For the text-containing cell, return its midpoint in [X, Y] coordinate format. 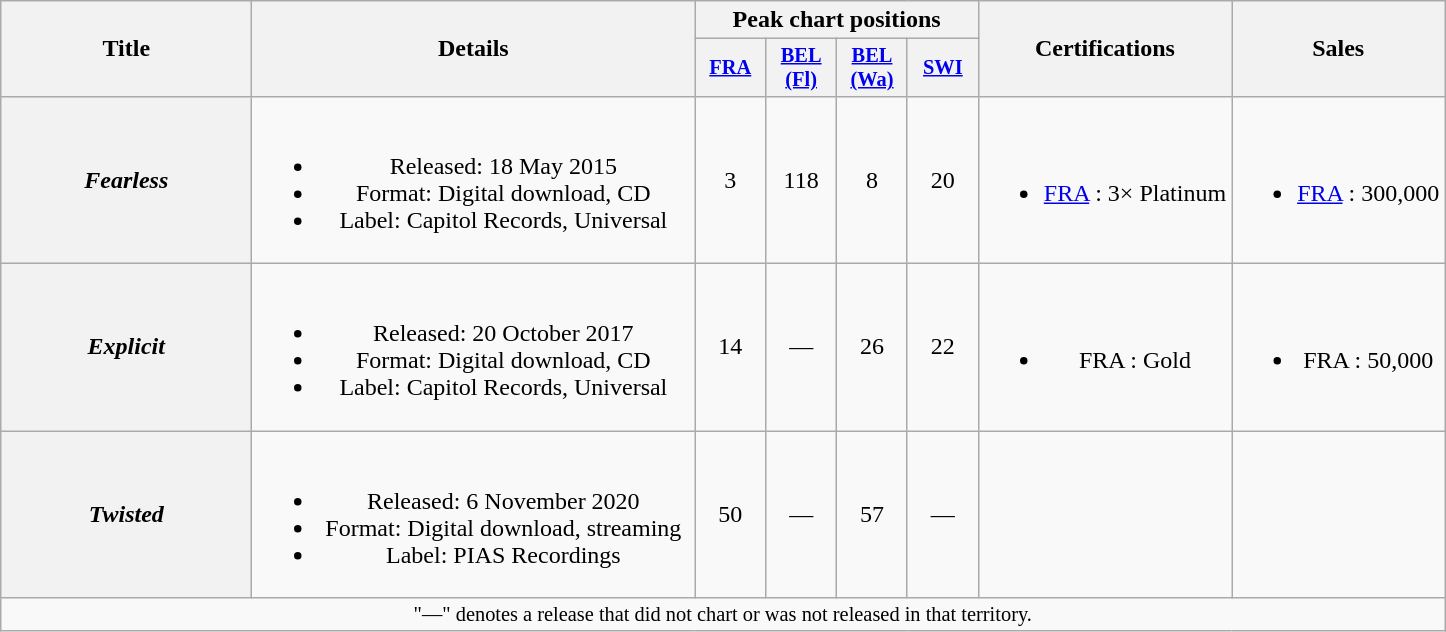
FRA : 3× Platinum [1104, 180]
26 [872, 348]
FRA : 300,000 [1338, 180]
57 [872, 514]
118 [802, 180]
SWI [942, 68]
FRA [730, 68]
Released: 20 October 2017Format: Digital download, CDLabel: Capitol Records, Universal [474, 348]
50 [730, 514]
Title [126, 49]
20 [942, 180]
22 [942, 348]
3 [730, 180]
Released: 6 November 2020Format: Digital download, streamingLabel: PIAS Recordings [474, 514]
"—" denotes a release that did not chart or was not released in that territory. [723, 615]
Details [474, 49]
Twisted [126, 514]
Fearless [126, 180]
FRA : 50,000 [1338, 348]
Peak chart positions [836, 20]
BEL(Wa) [872, 68]
BEL(Fl) [802, 68]
8 [872, 180]
Sales [1338, 49]
Explicit [126, 348]
Certifications [1104, 49]
14 [730, 348]
Released: 18 May 2015Format: Digital download, CDLabel: Capitol Records, Universal [474, 180]
FRA : Gold [1104, 348]
